Determine the (X, Y) coordinate at the center of the cell enclosing the given text.  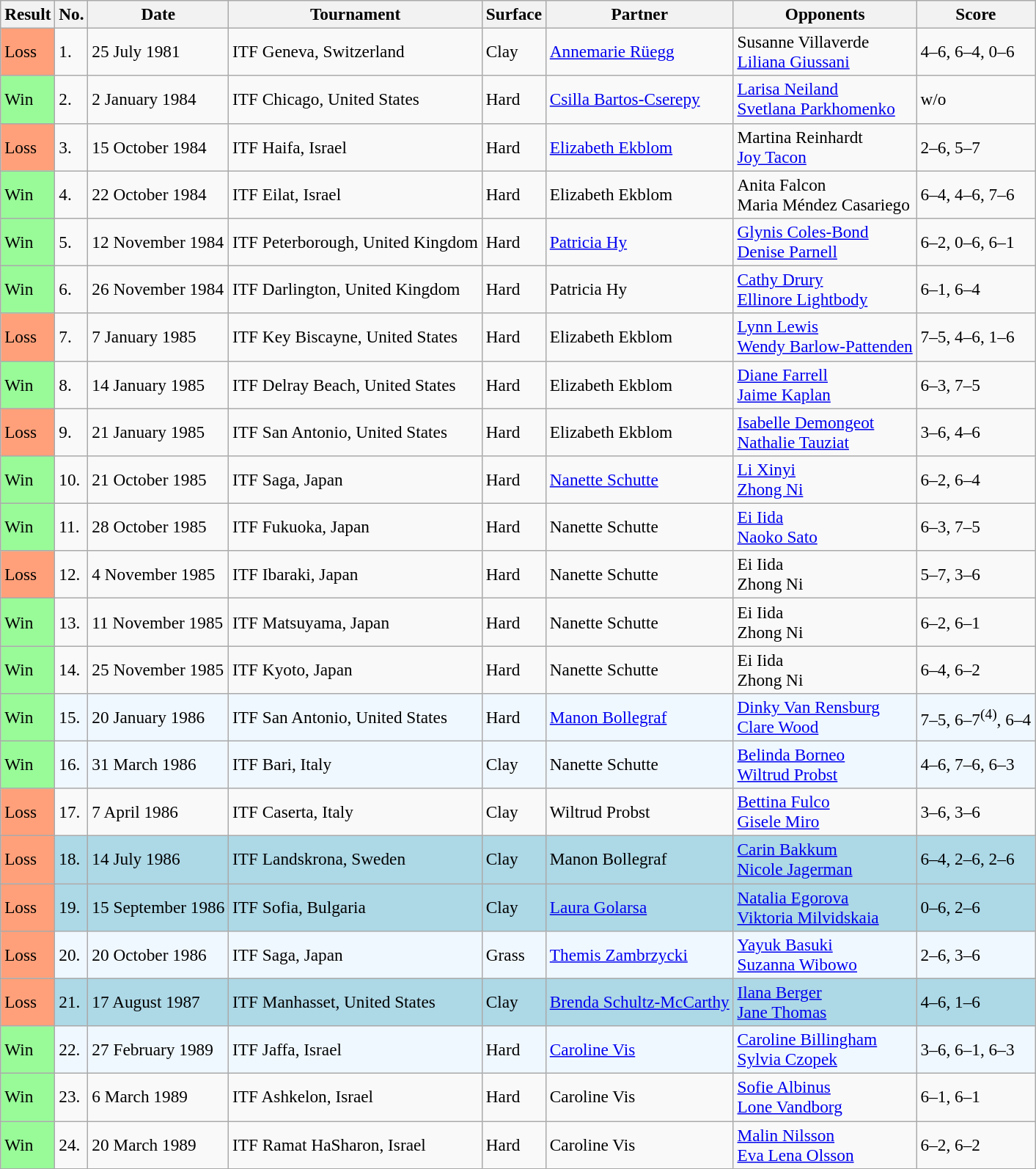
ITF Ibaraki, Japan (356, 575)
21. (72, 1002)
7 April 1986 (158, 813)
7. (72, 337)
20. (72, 955)
Li Xinyi Zhong Ni (825, 480)
12 November 1984 (158, 242)
Result (28, 14)
14 July 1986 (158, 860)
6. (72, 289)
3–6, 6–1, 6–3 (975, 1049)
Ei Iida Naoko Sato (825, 527)
Opponents (825, 14)
22. (72, 1049)
7 January 1985 (158, 337)
12. (72, 575)
7–5, 4–6, 1–6 (975, 337)
ITF Peterborough, United Kingdom (356, 242)
Malin Nilsson Eva Lena Olsson (825, 1144)
1. (72, 51)
Lynn Lewis Wendy Barlow-Pattenden (825, 337)
Tournament (356, 14)
6–2, 0–6, 6–1 (975, 242)
ITF Key Biscayne, United States (356, 337)
ITF Fukuoka, Japan (356, 527)
11 November 1985 (158, 622)
20 March 1989 (158, 1144)
Larisa Neiland Svetlana Parkhomenko (825, 100)
3–6, 3–6 (975, 813)
20 January 1986 (158, 717)
16. (72, 764)
28 October 1985 (158, 527)
27 February 1989 (158, 1049)
Csilla Bartos-Cserepy (639, 100)
6–4, 2–6, 2–6 (975, 860)
No. (72, 14)
6–1, 6–4 (975, 289)
6–2, 6–4 (975, 480)
Cathy Drury Ellinore Lightbody (825, 289)
Yayuk Basuki Suzanna Wibowo (825, 955)
0–6, 2–6 (975, 906)
w/o (975, 100)
ITF Bari, Italy (356, 764)
ITF Geneva, Switzerland (356, 51)
ITF Chicago, United States (356, 100)
ITF Darlington, United Kingdom (356, 289)
14 January 1985 (158, 384)
Natalia Egorova Viktoria Milvidskaia (825, 906)
6–4, 6–2 (975, 669)
15 October 1984 (158, 147)
18. (72, 860)
2. (72, 100)
5. (72, 242)
2 January 1984 (158, 100)
Annemarie Rüegg (639, 51)
2–6, 5–7 (975, 147)
ITF Manhasset, United States (356, 1002)
8. (72, 384)
20 October 1986 (158, 955)
Wiltrud Probst (639, 813)
15 September 1986 (158, 906)
Susanne Villaverde Liliana Giussani (825, 51)
3. (72, 147)
6 March 1989 (158, 1097)
4–6, 7–6, 6–3 (975, 764)
4–6, 6–4, 0–6 (975, 51)
ITF Jaffa, Israel (356, 1049)
ITF Eilat, Israel (356, 194)
17 August 1987 (158, 1002)
ITF Sofia, Bulgaria (356, 906)
5–7, 3–6 (975, 575)
4 November 1985 (158, 575)
4–6, 1–6 (975, 1002)
31 March 1986 (158, 764)
Score (975, 14)
14. (72, 669)
6–4, 4–6, 7–6 (975, 194)
6–2, 6–2 (975, 1144)
21 January 1985 (158, 431)
10. (72, 480)
Date (158, 14)
Grass (513, 955)
26 November 1984 (158, 289)
Martina Reinhardt Joy Tacon (825, 147)
ITF Ashkelon, Israel (356, 1097)
15. (72, 717)
Laura Golarsa (639, 906)
25 November 1985 (158, 669)
17. (72, 813)
6–2, 6–1 (975, 622)
ITF Delray Beach, United States (356, 384)
Bettina Fulco Gisele Miro (825, 813)
ITF Caserta, Italy (356, 813)
9. (72, 431)
Sofie Albinus Lone Vandborg (825, 1097)
3–6, 4–6 (975, 431)
ITF Matsuyama, Japan (356, 622)
Brenda Schultz-McCarthy (639, 1002)
Caroline Billingham Sylvia Czopek (825, 1049)
11. (72, 527)
Ilana Berger Jane Thomas (825, 1002)
ITF Landskrona, Sweden (356, 860)
Surface (513, 14)
Diane Farrell Jaime Kaplan (825, 384)
Isabelle Demongeot Nathalie Tauziat (825, 431)
4. (72, 194)
6–1, 6–1 (975, 1097)
Glynis Coles-Bond Denise Parnell (825, 242)
23. (72, 1097)
Partner (639, 14)
Belinda Borneo Wiltrud Probst (825, 764)
13. (72, 622)
Themis Zambrzycki (639, 955)
24. (72, 1144)
ITF Ramat HaSharon, Israel (356, 1144)
7–5, 6–7(4), 6–4 (975, 717)
25 July 1981 (158, 51)
2–6, 3–6 (975, 955)
Anita Falcon Maria Méndez Casariego (825, 194)
Dinky Van Rensburg Clare Wood (825, 717)
21 October 1985 (158, 480)
Carin Bakkum Nicole Jagerman (825, 860)
22 October 1984 (158, 194)
ITF Haifa, Israel (356, 147)
ITF Kyoto, Japan (356, 669)
19. (72, 906)
